Return the (x, y) coordinate for the center point of the cell that contains the specified text.  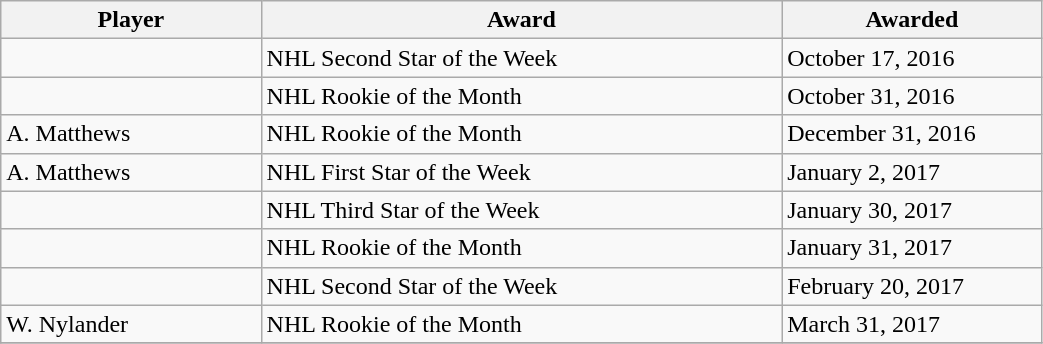
February 20, 2017 (912, 286)
October 31, 2016 (912, 96)
January 2, 2017 (912, 172)
January 30, 2017 (912, 210)
Player (131, 20)
October 17, 2016 (912, 58)
NHL First Star of the Week (522, 172)
Awarded (912, 20)
December 31, 2016 (912, 134)
Award (522, 20)
NHL Third Star of the Week (522, 210)
January 31, 2017 (912, 248)
March 31, 2017 (912, 324)
W. Nylander (131, 324)
